Detect which cell encompasses the target text, then output its (X, Y) center coordinate. 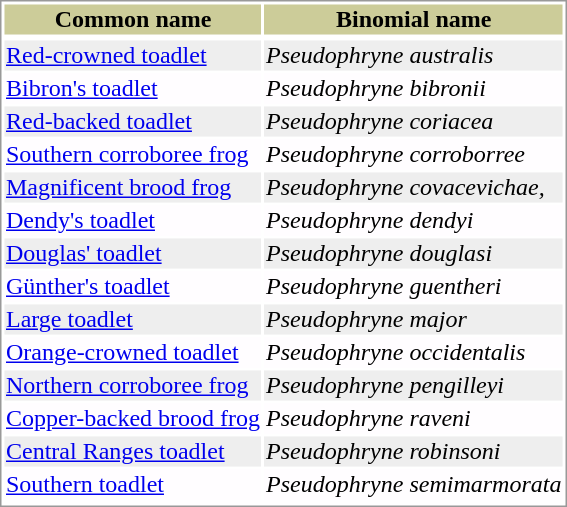
Douglas' toadlet (132, 253)
Pseudophryne douglasi (414, 253)
Pseudophryne covacevichae, (414, 187)
Dendy's toadlet (132, 221)
Pseudophryne coriacea (414, 121)
Bibron's toadlet (132, 89)
Common name (132, 19)
Orange-crowned toadlet (132, 353)
Pseudophryne occidentalis (414, 353)
Magnificent brood frog (132, 187)
Pseudophryne raveni (414, 419)
Copper-backed brood frog (132, 419)
Southern toadlet (132, 485)
Large toadlet (132, 319)
Binomial name (414, 19)
Northern corroboree frog (132, 385)
Pseudophryne guentheri (414, 287)
Red-crowned toadlet (132, 55)
Red-backed toadlet (132, 121)
Pseudophryne australis (414, 55)
Pseudophryne major (414, 319)
Günther's toadlet (132, 287)
Central Ranges toadlet (132, 451)
Pseudophryne corroborree (414, 155)
Pseudophryne semimarmorata (414, 485)
Pseudophryne pengilleyi (414, 385)
Southern corroboree frog (132, 155)
Pseudophryne dendyi (414, 221)
Pseudophryne bibronii (414, 89)
Pseudophryne robinsoni (414, 451)
